For the text-containing cell, return its midpoint in (X, Y) coordinate format. 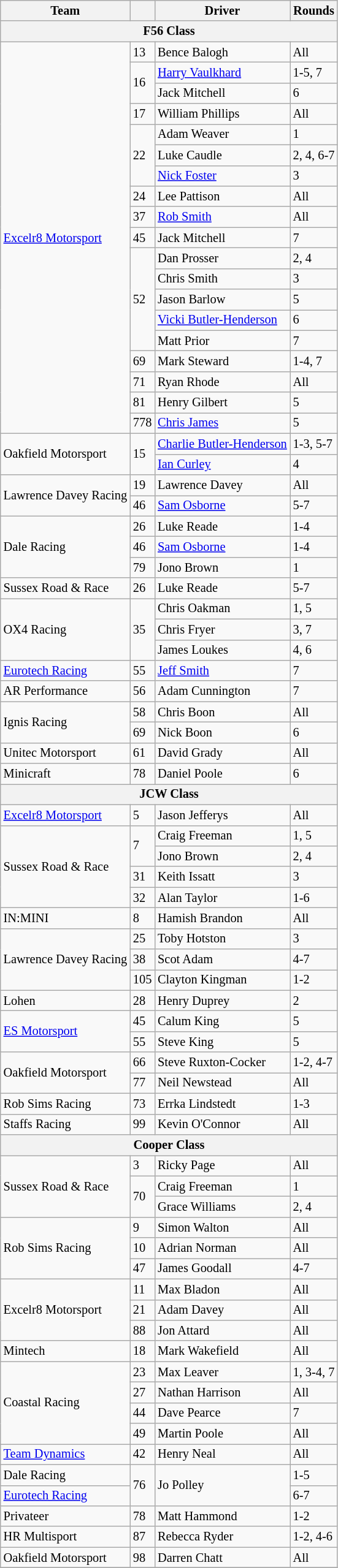
Minicraft (65, 774)
23 (142, 1372)
11 (142, 1289)
Unitec Motorsport (65, 753)
Adam Cunnington (222, 691)
Rebecca Ryder (222, 1537)
OX4 Racing (65, 629)
Chris James (222, 423)
49 (142, 1434)
2 (314, 1001)
Simon Walton (222, 1227)
1-2, 4-7 (314, 1062)
88 (142, 1330)
37 (142, 217)
66 (142, 1062)
Charlie Butler-Henderson (222, 444)
Coastal Racing (65, 1403)
13 (142, 52)
77 (142, 1083)
Rounds (314, 10)
Adam Weaver (222, 134)
81 (142, 403)
32 (142, 898)
Clayton Kingman (222, 980)
1-3 (314, 1104)
Martin Poole (222, 1434)
22 (142, 154)
Luke Caudle (222, 155)
18 (142, 1351)
Lee Pattison (222, 196)
1-5 (314, 1475)
79 (142, 567)
Alan Taylor (222, 898)
Ian Curley (222, 464)
35 (142, 629)
24 (142, 196)
Dan Prosser (222, 258)
28 (142, 1001)
Nick Boon (222, 732)
Adrian Norman (222, 1248)
1-2, 4-6 (314, 1537)
1-4, 7 (314, 361)
47 (142, 1268)
Bence Balogh (222, 52)
Mintech (65, 1351)
Henry Gilbert (222, 403)
Adam Davey (222, 1310)
Ryan Rhode (222, 382)
Jason Barlow (222, 300)
Mark Wakefield (222, 1351)
2, 4, 6-7 (314, 155)
Chris Oakman (222, 608)
Lohen (65, 1001)
Max Leaver (222, 1372)
6-7 (314, 1496)
778 (142, 423)
61 (142, 753)
21 (142, 1310)
Darren Chatt (222, 1558)
56 (142, 691)
Henry Neal (222, 1454)
Nick Foster (222, 176)
10 (142, 1248)
JCW Class (169, 794)
Errka Lindstedt (222, 1104)
Jo Polley (222, 1485)
1-6 (314, 898)
Jeff Smith (222, 670)
Kevin O'Connor (222, 1124)
Driver (222, 10)
52 (142, 299)
58 (142, 712)
Nathan Harrison (222, 1392)
HR Multisport (65, 1537)
Mark Steward (222, 361)
1-3, 5-7 (314, 444)
9 (142, 1227)
IN:MINI (65, 918)
Ricky Page (222, 1165)
Team (65, 10)
David Grady (222, 753)
70 (142, 1196)
Steve Ruxton-Cocker (222, 1062)
Henry Duprey (222, 1001)
Calum King (222, 1021)
Chris Boon (222, 712)
4, 6 (314, 650)
F56 Class (169, 31)
Daniel Poole (222, 774)
Steve King (222, 1042)
Toby Hotston (222, 939)
Ignis Racing (65, 722)
ES Motorsport (65, 1032)
Matt Prior (222, 341)
Harry Vaulkhard (222, 72)
Rob Smith (222, 217)
Max Bladon (222, 1289)
Hamish Brandon (222, 918)
Matt Hammond (222, 1516)
76 (142, 1485)
James Goodall (222, 1268)
87 (142, 1537)
Chris Fryer (222, 629)
Jon Attard (222, 1330)
Lawrence Davey (222, 485)
Vicki Butler-Henderson (222, 320)
19 (142, 485)
31 (142, 877)
Team Dynamics (65, 1454)
27 (142, 1392)
105 (142, 980)
Chris Smith (222, 279)
1, 3-4, 7 (314, 1372)
3, 7 (314, 629)
16 (142, 82)
73 (142, 1104)
15 (142, 453)
Jason Jefferys (222, 815)
4 (314, 464)
James Loukes (222, 650)
25 (142, 939)
44 (142, 1413)
99 (142, 1124)
1-5, 7 (314, 72)
42 (142, 1454)
8 (142, 918)
98 (142, 1558)
Grace Williams (222, 1206)
Cooper Class (169, 1145)
Dave Pearce (222, 1413)
17 (142, 114)
71 (142, 382)
Staffs Racing (65, 1124)
38 (142, 960)
William Phillips (222, 114)
Scot Adam (222, 960)
Privateer (65, 1516)
AR Performance (65, 691)
Keith Issatt (222, 877)
Neil Newstead (222, 1083)
